Pinpoint the cell where the given text exists, returning its (X, Y) midpoint coordinate. 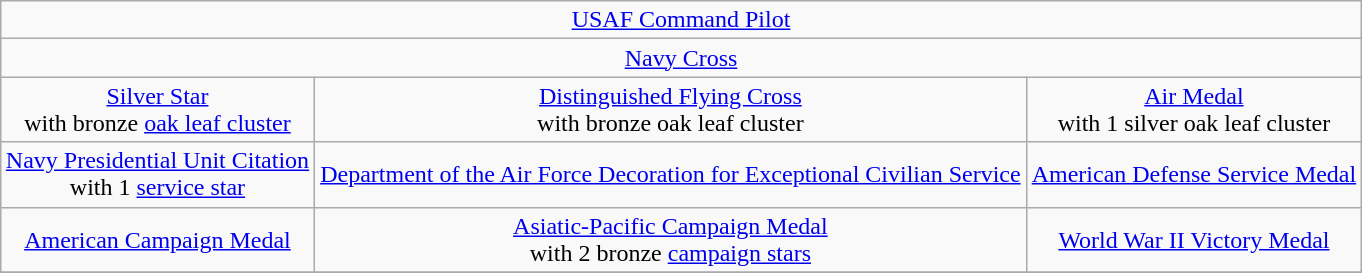
Silver Starwith bronze oak leaf cluster (157, 110)
USAF Command Pilot (680, 20)
Distinguished Flying Crosswith bronze oak leaf cluster (670, 110)
Air Medalwith 1 silver oak leaf cluster (1194, 110)
World War II Victory Medal (1194, 240)
American Campaign Medal (157, 240)
Asiatic-Pacific Campaign Medalwith 2 bronze campaign stars (670, 240)
Department of the Air Force Decoration for Exceptional Civilian Service (670, 174)
Navy Presidential Unit Citationwith 1 service star (157, 174)
American Defense Service Medal (1194, 174)
Navy Cross (680, 58)
